Extract the (X, Y) coordinate from the center of the cell holding the provided text.  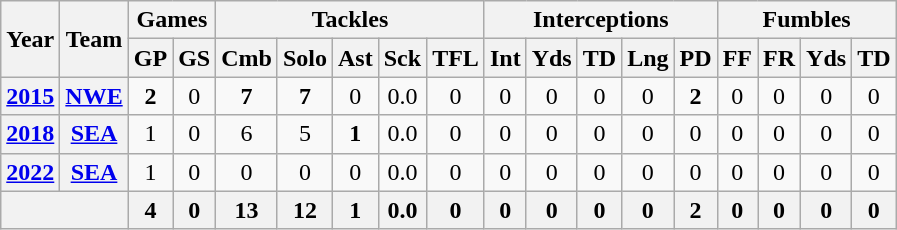
NWE (94, 96)
6 (247, 134)
Interceptions (600, 20)
Tackles (350, 20)
Lng (648, 58)
2018 (30, 134)
FF (737, 58)
GP (150, 58)
2015 (30, 96)
TFL (456, 58)
Sck (402, 58)
Games (172, 20)
Fumbles (806, 20)
Ast (356, 58)
GS (194, 58)
4 (150, 210)
Team (94, 39)
12 (304, 210)
Cmb (247, 58)
Year (30, 39)
2022 (30, 172)
Solo (304, 58)
5 (304, 134)
Int (505, 58)
13 (247, 210)
PD (696, 58)
FR (780, 58)
